Find where the given text appears and provide that cell's center as [x, y] coordinate. 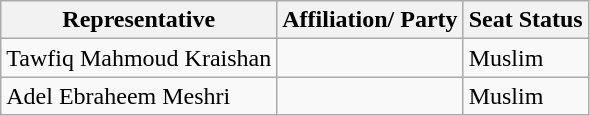
Adel Ebraheem Meshri [139, 96]
Tawfiq Mahmoud Kraishan [139, 58]
Seat Status [526, 20]
Affiliation/ Party [370, 20]
Representative [139, 20]
